Return the (X, Y) coordinate for the center point of the cell that contains the specified text.  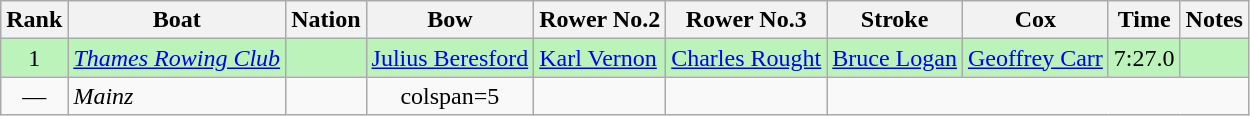
Charles Rought (746, 58)
Rower No.2 (600, 20)
Geoffrey Carr (1035, 58)
Nation (326, 20)
Rank (34, 20)
— (34, 96)
Mainz (177, 96)
1 (34, 58)
Karl Vernon (600, 58)
colspan=5 (450, 96)
Notes (1214, 20)
Bow (450, 20)
7:27.0 (1144, 58)
Stroke (895, 20)
Rower No.3 (746, 20)
Bruce Logan (895, 58)
Time (1144, 20)
Boat (177, 20)
Cox (1035, 20)
Julius Beresford (450, 58)
Thames Rowing Club (177, 58)
